For the text-containing cell, return its midpoint in [X, Y] coordinate format. 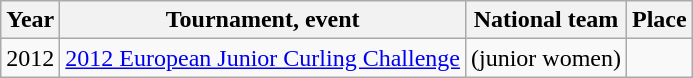
National team [546, 20]
2012 European Junior Curling Challenge [263, 58]
Tournament, event [263, 20]
Year [30, 20]
Place [660, 20]
(junior women) [546, 58]
2012 [30, 58]
